Provide the (x, y) coordinate of the cell's center where the given text is located.  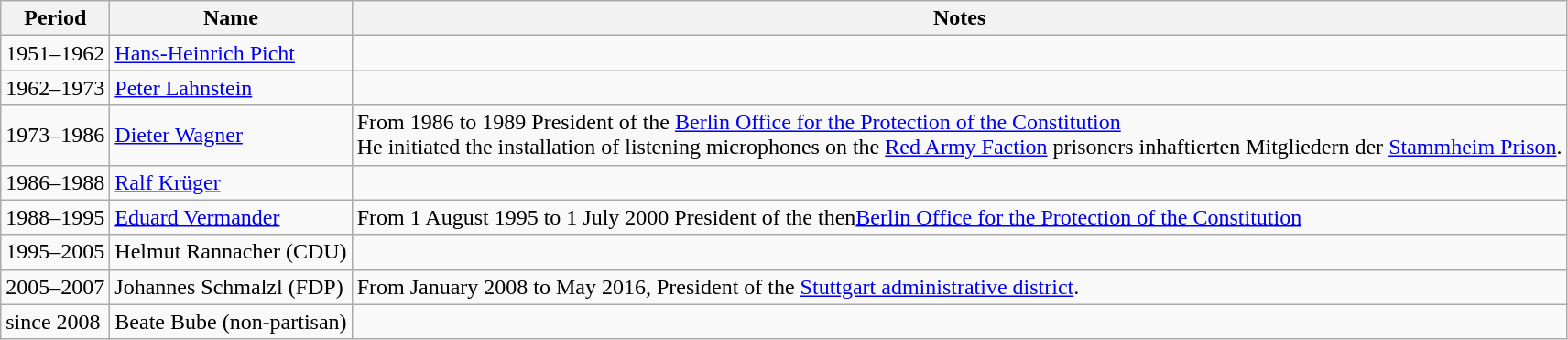
Peter Lahnstein (231, 88)
1986–1988 (55, 182)
Helmut Rannacher (CDU) (231, 252)
1973–1986 (55, 136)
Period (55, 18)
1962–1973 (55, 88)
1995–2005 (55, 252)
since 2008 (55, 322)
Ralf Krüger (231, 182)
Eduard Vermander (231, 217)
Dieter Wagner (231, 136)
1951–1962 (55, 53)
Name (231, 18)
Hans-Heinrich Picht (231, 53)
Notes (960, 18)
1988–1995 (55, 217)
2005–2007 (55, 287)
From 1 August 1995 to 1 July 2000 President of the thenBerlin Office for the Protection of the Constitution (960, 217)
From January 2008 to May 2016, President of the Stuttgart administrative district. (960, 287)
Beate Bube (non-partisan) (231, 322)
Johannes Schmalzl (FDP) (231, 287)
